Identify which cell holds the provided text, then report its (X, Y) central coordinate. 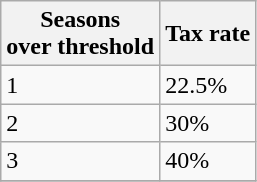
2 (80, 123)
40% (208, 161)
Seasons over threshold (80, 34)
3 (80, 161)
1 (80, 85)
22.5% (208, 85)
Tax rate (208, 34)
30% (208, 123)
